Output the [x, y] coordinate of the center of the cell containing the given text.  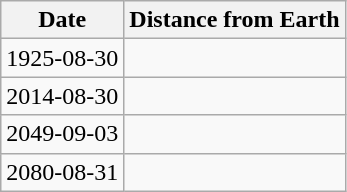
2080-08-31 [62, 172]
Date [62, 20]
1925-08-30 [62, 58]
Distance from Earth [234, 20]
2014-08-30 [62, 96]
2049-09-03 [62, 134]
